Search for the cell housing the specified text and yield its [x, y] center coordinate. 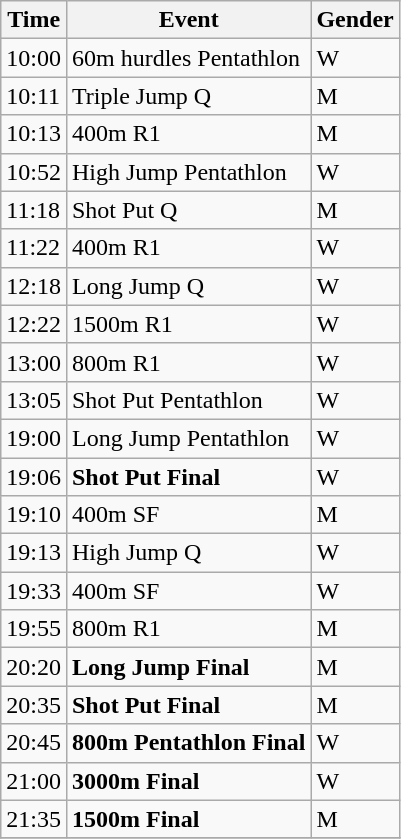
High Jump Q [188, 553]
10:13 [34, 134]
Event [188, 20]
19:13 [34, 553]
11:22 [34, 248]
High Jump Pentathlon [188, 172]
Time [34, 20]
19:00 [34, 438]
Long Jump Pentathlon [188, 438]
Triple Jump Q [188, 96]
10:00 [34, 58]
20:35 [34, 705]
19:10 [34, 515]
21:35 [34, 819]
10:52 [34, 172]
13:00 [34, 362]
11:18 [34, 210]
1500m R1 [188, 324]
3000m Final [188, 781]
Long Jump Q [188, 286]
19:33 [34, 591]
12:18 [34, 286]
Shot Put Pentathlon [188, 400]
19:06 [34, 477]
10:11 [34, 96]
Gender [355, 20]
Long Jump Final [188, 667]
21:00 [34, 781]
60m hurdles Pentathlon [188, 58]
19:55 [34, 629]
12:22 [34, 324]
20:20 [34, 667]
1500m Final [188, 819]
20:45 [34, 743]
13:05 [34, 400]
Shot Put Q [188, 210]
800m Pentathlon Final [188, 743]
